From the cell containing the given text, extract its center point as [X, Y] coordinate. 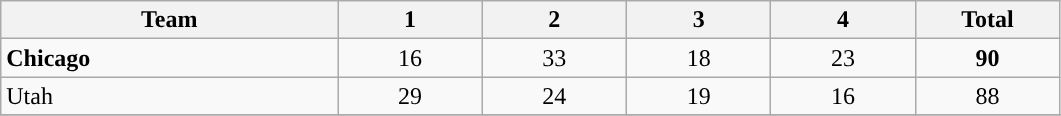
90 [988, 58]
Team [170, 20]
4 [843, 20]
Total [988, 20]
1 [410, 20]
Utah [170, 96]
19 [698, 96]
2 [554, 20]
18 [698, 58]
Chicago [170, 58]
29 [410, 96]
88 [988, 96]
33 [554, 58]
23 [843, 58]
3 [698, 20]
24 [554, 96]
